Provide the (x, y) coordinate of the cell's center where the given text is located.  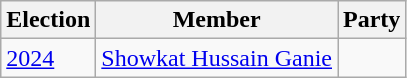
2024 (48, 58)
Member (217, 20)
Party (372, 20)
Election (48, 20)
Showkat Hussain Ganie (217, 58)
